Output the (X, Y) coordinate of the center of the cell containing the given text.  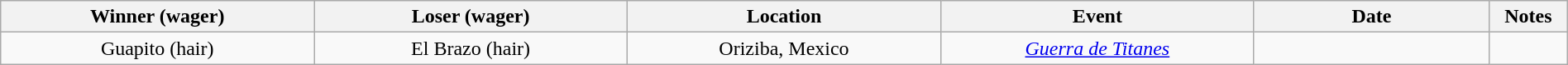
Winner (wager) (157, 17)
Event (1097, 17)
Notes (1528, 17)
Guerra de Titanes (1097, 48)
Location (784, 17)
Guapito (hair) (157, 48)
Loser (wager) (471, 17)
El Brazo (hair) (471, 48)
Date (1371, 17)
Oriziba, Mexico (784, 48)
